Find where the given text appears and provide that cell's center as (x, y) coordinate. 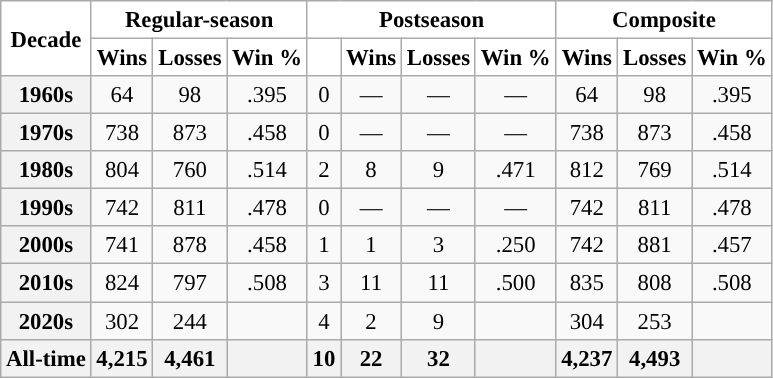
804 (122, 170)
22 (372, 358)
2010s (46, 283)
.457 (732, 245)
878 (190, 245)
Regular-season (199, 20)
32 (438, 358)
4,493 (655, 358)
835 (587, 283)
812 (587, 170)
10 (324, 358)
2000s (46, 245)
1960s (46, 95)
760 (190, 170)
253 (655, 321)
Decade (46, 38)
1990s (46, 208)
1970s (46, 133)
304 (587, 321)
302 (122, 321)
824 (122, 283)
2020s (46, 321)
4,237 (587, 358)
4 (324, 321)
Composite (664, 20)
.250 (515, 245)
Postseason (432, 20)
4,461 (190, 358)
244 (190, 321)
8 (372, 170)
797 (190, 283)
808 (655, 283)
.500 (515, 283)
4,215 (122, 358)
769 (655, 170)
1980s (46, 170)
.471 (515, 170)
All-time (46, 358)
741 (122, 245)
881 (655, 245)
